Find where the given text appears and provide that cell's center as (X, Y) coordinate. 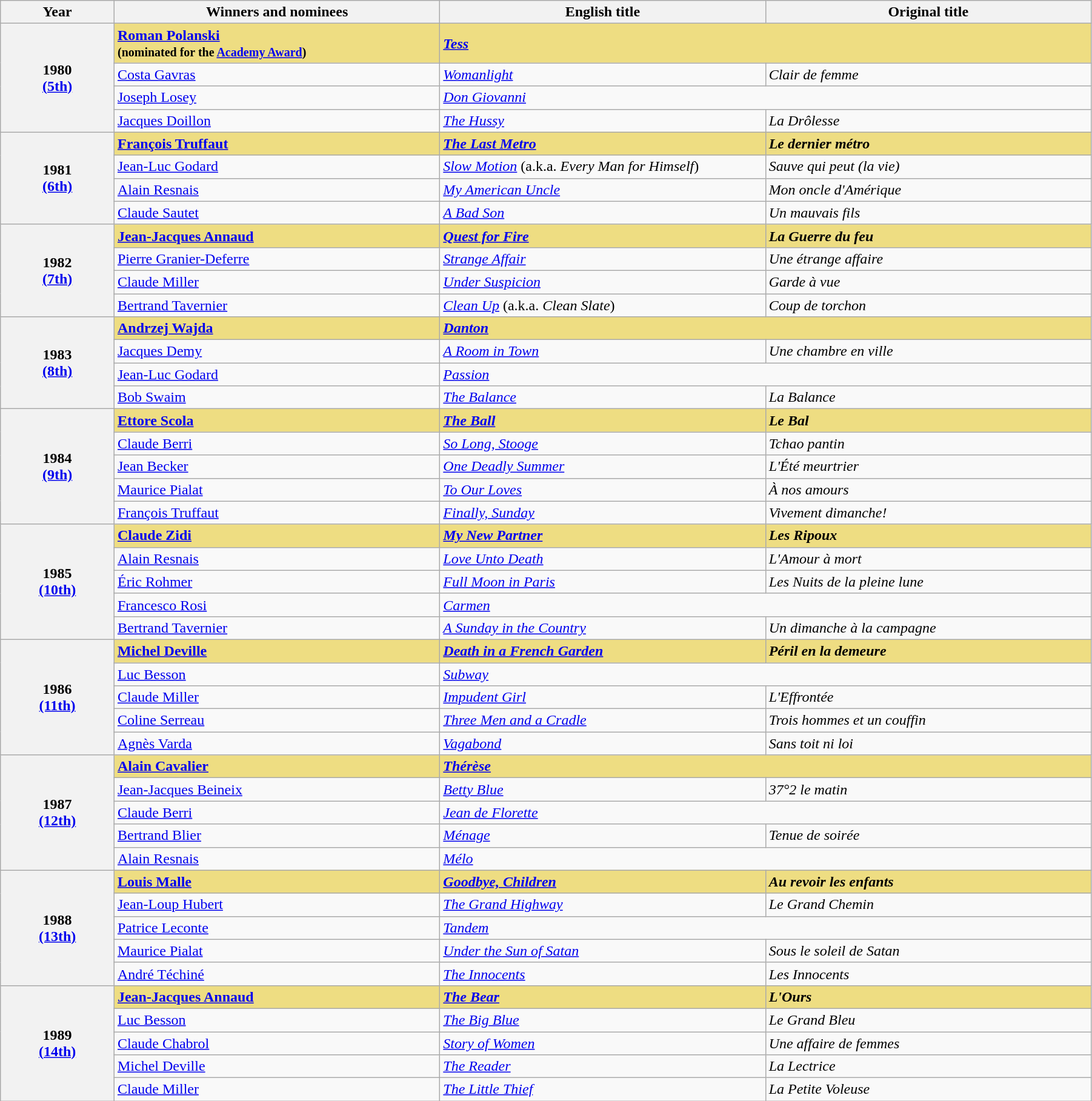
The Big Blue (602, 1020)
1980(5th) (58, 78)
La Guerre du feu (928, 236)
My American Uncle (602, 190)
Jean de Florette (766, 813)
Ménage (602, 836)
Tchao pantin (928, 444)
Claude Sautet (276, 213)
Jean Becker (276, 467)
Au revoir les enfants (928, 882)
Joseph Losey (276, 98)
Ettore Scola (276, 421)
Bob Swaim (276, 397)
Costa Gavras (276, 75)
The Little Thief (602, 1089)
A Room in Town (602, 351)
Roman Polanski(nominated for the Academy Award) (276, 44)
Les Innocents (928, 974)
Passion (766, 374)
Une chambre en ville (928, 351)
1983(8th) (58, 363)
Claude Zidi (276, 536)
La Drôlesse (928, 121)
English title (602, 12)
Tandem (766, 928)
So Long, Stooge (602, 444)
Year (58, 12)
Finally, Sunday (602, 513)
Patrice Leconte (276, 928)
Vagabond (602, 743)
Story of Women (602, 1043)
Une affaire de femmes (928, 1043)
Subway (766, 674)
Les Ripoux (928, 536)
Un dimanche à la campagne (928, 628)
Bertrand Blier (276, 836)
1987(12th) (58, 813)
Danton (766, 328)
La Petite Voleuse (928, 1089)
André Téchiné (276, 974)
La Balance (928, 397)
Trois hommes et un couffin (928, 720)
Carmen (766, 605)
Jacques Demy (276, 351)
La Lectrice (928, 1066)
Le Bal (928, 421)
Death in a French Garden (602, 651)
Tenue de soirée (928, 836)
Sans toit ni loi (928, 743)
L'Été meurtrier (928, 467)
Quest for Fire (602, 236)
Strange Affair (602, 259)
Tess (766, 44)
1982(7th) (58, 270)
The Grand Highway (602, 905)
Love Unto Death (602, 559)
Les Nuits de la pleine lune (928, 582)
Sous le soleil de Satan (928, 951)
Une étrange affaire (928, 259)
Agnès Varda (276, 743)
Under the Sun of Satan (602, 951)
Under Suspicion (602, 282)
Slow Motion (a.k.a. Every Man for Himself) (602, 167)
Francesco Rosi (276, 605)
L'Ours (928, 997)
To Our Loves (602, 490)
Garde à vue (928, 282)
1989(14th) (58, 1043)
Don Giovanni (766, 98)
À nos amours (928, 490)
Pierre Granier-Deferre (276, 259)
L'Amour à mort (928, 559)
Jacques Doillon (276, 121)
The Hussy (602, 121)
1985(10th) (58, 582)
A Sunday in the Country (602, 628)
Original title (928, 12)
The Ball (602, 421)
Impudent Girl (602, 697)
Clean Up (a.k.a. Clean Slate) (602, 305)
1981(6th) (58, 178)
My New Partner (602, 536)
Vivement dimanche! (928, 513)
37°2 le matin (928, 790)
Jean-Jacques Beineix (276, 790)
Péril en la demeure (928, 651)
Andrzej Wajda (276, 328)
Alain Cavalier (276, 767)
Coup de torchon (928, 305)
Louis Malle (276, 882)
Un mauvais fils (928, 213)
Éric Rohmer (276, 582)
Three Men and a Cradle (602, 720)
Womanlight (602, 75)
One Deadly Summer (602, 467)
L'Effrontée (928, 697)
The Bear (602, 997)
Winners and nominees (276, 12)
1984(9th) (58, 467)
Betty Blue (602, 790)
The Innocents (602, 974)
Sauve qui peut (la vie) (928, 167)
A Bad Son (602, 213)
Clair de femme (928, 75)
Jean-Loup Hubert (276, 905)
1986(11th) (58, 697)
Thérèse (766, 767)
The Reader (602, 1066)
Le Grand Chemin (928, 905)
Goodbye, Children (602, 882)
The Balance (602, 397)
The Last Metro (602, 144)
Le Grand Bleu (928, 1020)
Full Moon in Paris (602, 582)
Mélo (766, 859)
Coline Serreau (276, 720)
Le dernier métro (928, 144)
Claude Chabrol (276, 1043)
Mon oncle d'Amérique (928, 190)
1988(13th) (58, 928)
